Search for the cell housing the specified text and yield its [x, y] center coordinate. 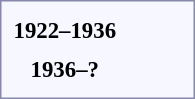
1936–? [65, 69]
1922–1936 [65, 30]
